Extract the [X, Y] coordinate from the center of the cell holding the provided text.  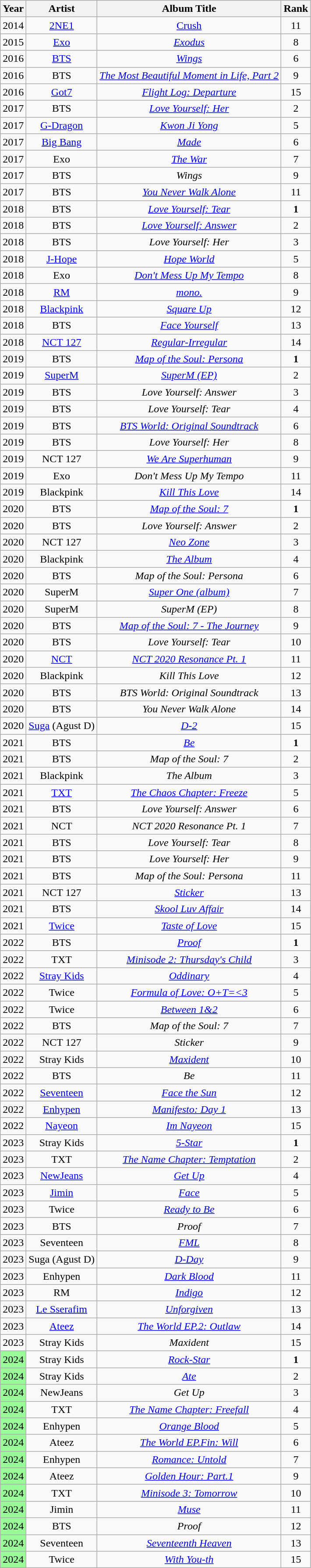
Orange Blood [189, 1426]
Kwon Ji Yong [189, 125]
mono. [189, 292]
Map of the Soul: 7 - The Journey [189, 626]
Face Yourself [189, 326]
2014 [13, 25]
Oddinary [189, 976]
Muse [189, 1509]
Year [13, 9]
With You-th [189, 1560]
FML [189, 1242]
Exodus [189, 42]
5-Star [189, 1143]
Big Bang [62, 142]
The World EP.Fin: Will [189, 1443]
Flight Log: Departure [189, 92]
Romance: Untold [189, 1459]
Regular-Irregular [189, 342]
Minisode 3: Tomorrow [189, 1493]
2NE1 [62, 25]
Formula of Love: O+T=<3 [189, 992]
Between 1&2 [189, 1009]
Im Nayeon [189, 1126]
Nayeon [62, 1126]
Rock-Star [189, 1359]
The Name Chapter: Temptation [189, 1159]
Golden Hour: Part.1 [189, 1476]
Unforgiven [189, 1310]
The Most Beautiful Moment in Life, Part 2 [189, 75]
Got7 [62, 92]
G-Dragon [62, 125]
The Name Chapter: Freefall [189, 1409]
Indigo [189, 1293]
J-Hope [62, 259]
D-Day [189, 1259]
Le Sserafim [62, 1310]
Ready to Be [189, 1209]
Crush [189, 25]
Hope World [189, 259]
The War [189, 159]
Face [189, 1193]
Artist [62, 9]
The World EP.2: Outlaw [189, 1326]
Album Title [189, 9]
Neo Zone [189, 542]
Ate [189, 1376]
Taste of Love [189, 926]
Seventeenth Heaven [189, 1543]
Minisode 2: Thursday's Child [189, 959]
Made [189, 142]
Dark Blood [189, 1276]
2015 [13, 42]
Manifesto: Day 1 [189, 1109]
Super One (album) [189, 592]
D-2 [189, 726]
Face the Sun [189, 1093]
Square Up [189, 309]
The Chaos Chapter: Freeze [189, 793]
Skool Luv Affair [189, 909]
Rank [296, 9]
We Are Superhuman [189, 459]
